For the text-containing cell, return its midpoint in [X, Y] coordinate format. 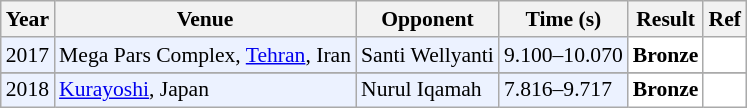
Kurayoshi, Japan [205, 90]
Result [666, 19]
Ref [724, 19]
Nurul Iqamah [428, 90]
Venue [205, 19]
9.100–10.070 [564, 55]
Year [28, 19]
2018 [28, 90]
Santi Wellyanti [428, 55]
Time (s) [564, 19]
2017 [28, 55]
7.816–9.717 [564, 90]
Opponent [428, 19]
Mega Pars Complex, Tehran, Iran [205, 55]
